Search for the cell housing the specified text and yield its [x, y] center coordinate. 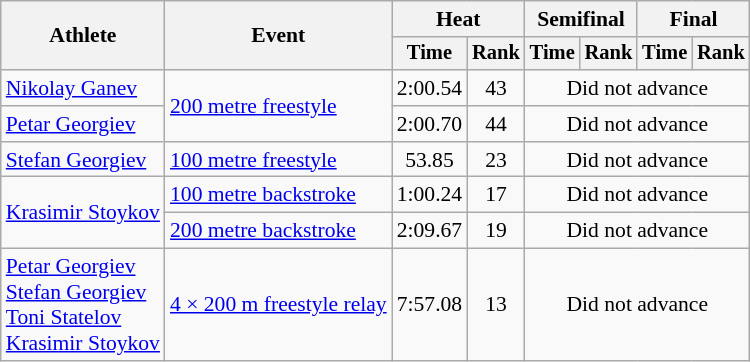
Semifinal [581, 19]
100 metre backstroke [278, 195]
Heat [458, 19]
23 [496, 160]
200 metre backstroke [278, 231]
44 [496, 124]
Stefan Georgiev [83, 160]
2:00.70 [430, 124]
43 [496, 88]
Athlete [83, 36]
17 [496, 195]
100 metre freestyle [278, 160]
1:00.24 [430, 195]
19 [496, 231]
Petar Georgiev [83, 124]
Petar GeorgievStefan GeorgievToni StatelovKrasimir Stoykov [83, 305]
13 [496, 305]
Final [693, 19]
2:09.67 [430, 231]
4 × 200 m freestyle relay [278, 305]
Krasimir Stoykov [83, 212]
Event [278, 36]
200 metre freestyle [278, 106]
53.85 [430, 160]
7:57.08 [430, 305]
2:00.54 [430, 88]
Nikolay Ganev [83, 88]
